Scan for the cell matching the given text and deliver its [X, Y] coordinate at center. 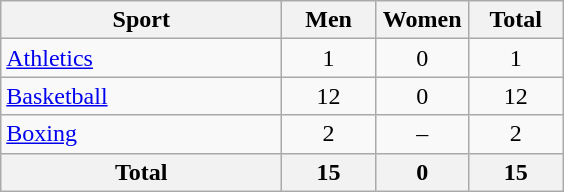
Athletics [142, 58]
– [422, 134]
Women [422, 20]
Basketball [142, 96]
Sport [142, 20]
Men [329, 20]
Boxing [142, 134]
